Pinpoint the cell where the given text exists, returning its [X, Y] midpoint coordinate. 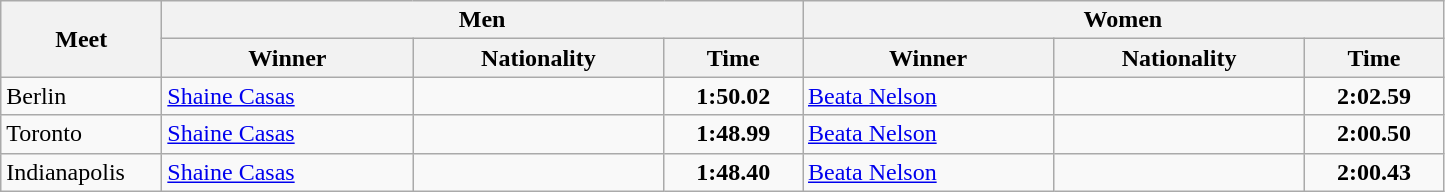
1:48.99 [734, 134]
Meet [82, 39]
Women [1122, 20]
2:02.59 [1374, 96]
Toronto [82, 134]
Men [482, 20]
2:00.43 [1374, 172]
1:48.40 [734, 172]
2:00.50 [1374, 134]
1:50.02 [734, 96]
Indianapolis [82, 172]
Berlin [82, 96]
